Search for the cell housing the specified text and yield its (x, y) center coordinate. 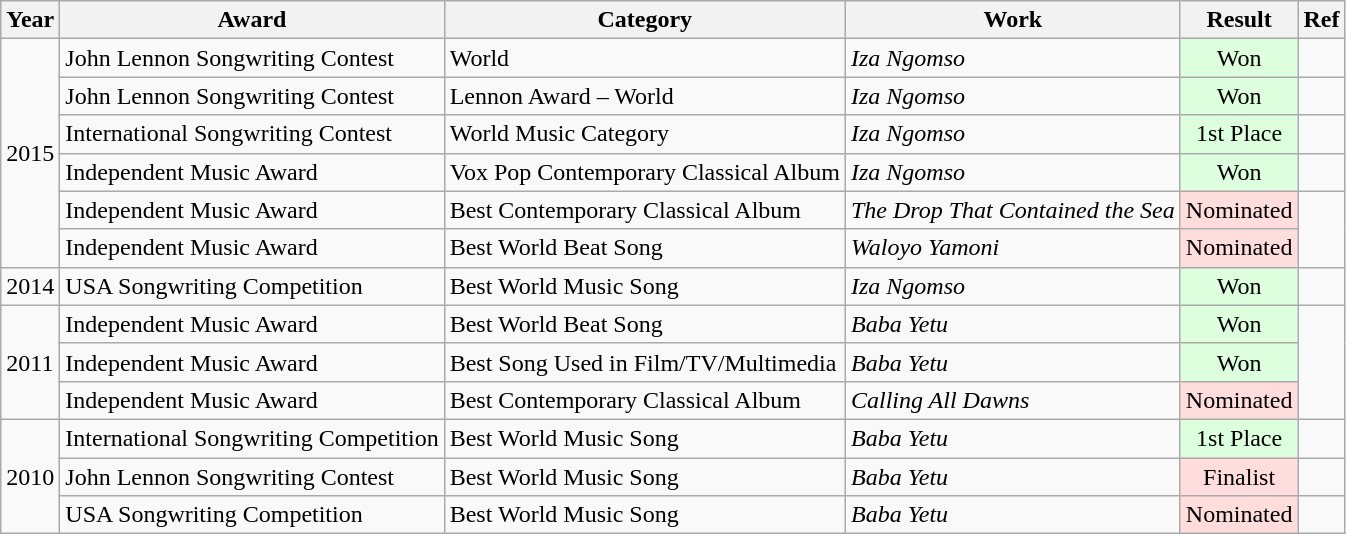
Calling All Dawns (1012, 400)
The Drop That Contained the Sea (1012, 210)
World (644, 58)
Lennon Award – World (644, 96)
International Songwriting Competition (252, 438)
Result (1239, 20)
2014 (30, 286)
2010 (30, 476)
Category (644, 20)
2015 (30, 153)
Work (1012, 20)
Finalist (1239, 477)
Year (30, 20)
Waloyo Yamoni (1012, 248)
Ref (1322, 20)
International Songwriting Contest (252, 134)
2011 (30, 362)
World Music Category (644, 134)
Best Song Used in Film/TV/Multimedia (644, 362)
Award (252, 20)
Vox Pop Contemporary Classical Album (644, 172)
